Locate the cell with the specified text and output its [X, Y] center coordinate. 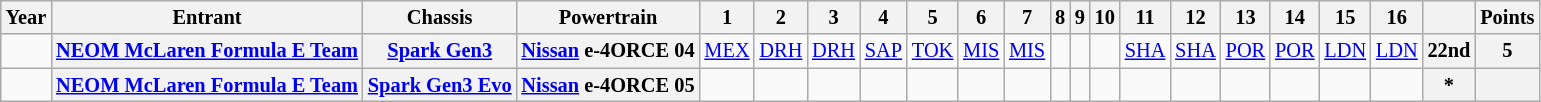
1 [726, 17]
4 [884, 17]
SAP [884, 51]
Nissan e-4ORCE 05 [608, 85]
12 [1195, 17]
3 [834, 17]
Chassis [440, 17]
6 [981, 17]
8 [1060, 17]
Spark Gen3 [440, 51]
11 [1145, 17]
Nissan e-4ORCE 04 [608, 51]
2 [780, 17]
7 [1027, 17]
* [1450, 85]
MEX [726, 51]
10 [1105, 17]
Year [26, 17]
15 [1345, 17]
TOK [932, 51]
Spark Gen3 Evo [440, 85]
9 [1080, 17]
Points [1507, 17]
Powertrain [608, 17]
22nd [1450, 51]
13 [1246, 17]
14 [1294, 17]
Entrant [207, 17]
16 [1397, 17]
